Locate the cell with the specified text and output its (X, Y) center coordinate. 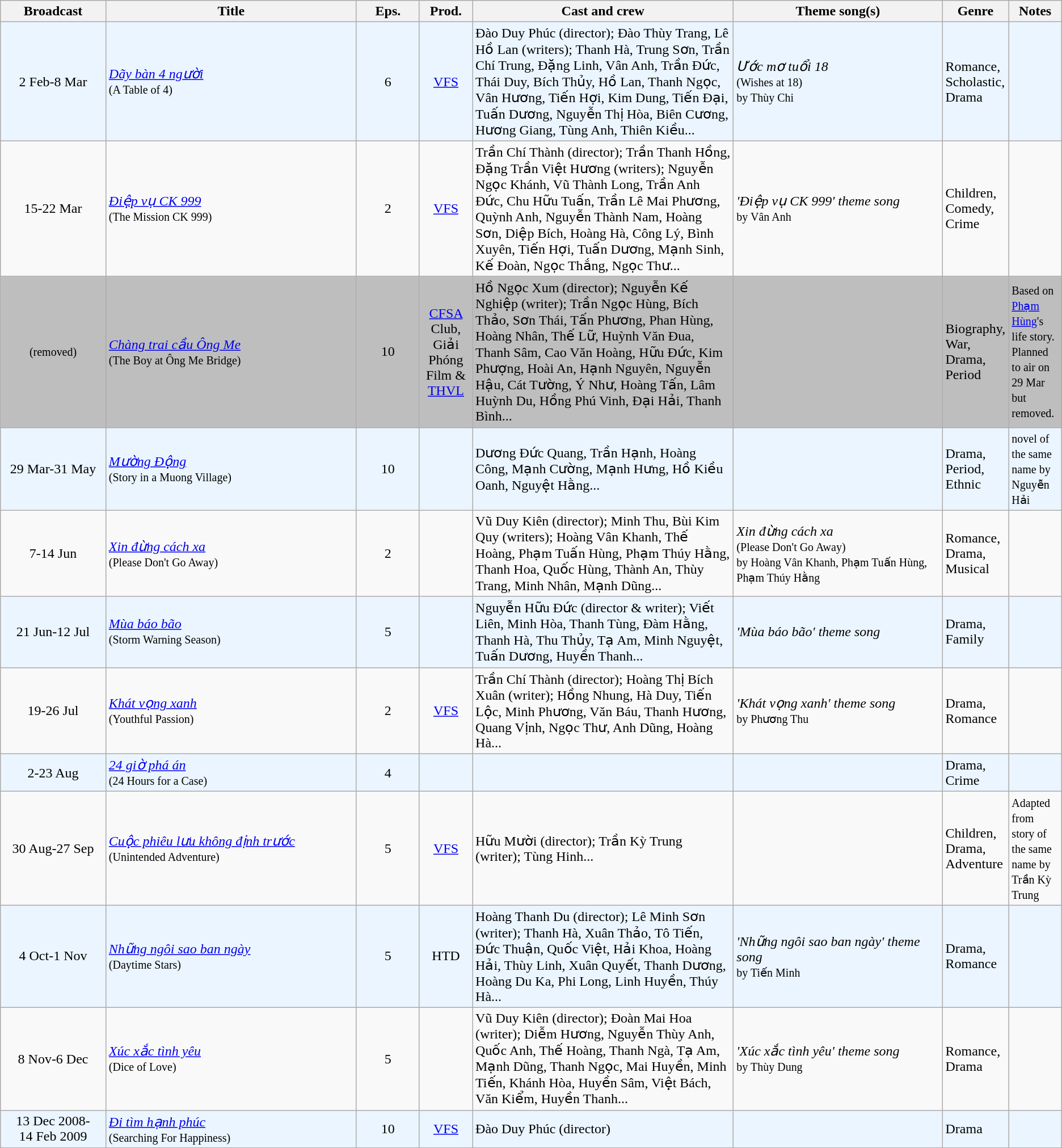
Theme song(s) (838, 11)
Dãy bàn 4 người (A Table of 4) (231, 82)
21 Jun-12 Jul (53, 632)
Children, Drama, Adventure (976, 848)
Biography, War, Drama, Period (976, 352)
Xin đừng cách xa(Please Don't Go Away)by Hoàng Vân Khanh, Phạm Tuấn Hùng, Phạm Thúy Hằng (838, 553)
Romance, Scholastic, Drama (976, 82)
Based on Phạm Hùng's life story.Planned to air on 29 Mar but removed. (1035, 352)
Romance, Drama, Musical (976, 553)
Xin đừng cách xa (Please Don't Go Away) (231, 553)
Prod. (446, 11)
Eps. (388, 11)
4 (388, 773)
Cuộc phiêu lưu không định trước (Unintended Adventure) (231, 848)
Nguyễn Hữu Đức (director & writer); Viết Liên, Minh Hòa, Thanh Tùng, Đàm Hằng, Thanh Hà, Thu Thủy, Tạ Am, Minh Nguyệt, Tuấn Dương, Huyền Thanh... (603, 632)
'Khát vọng xanh' theme songby Phương Thu (838, 710)
Những ngôi sao ban ngày (Daytime Stars) (231, 957)
Drama, Family (976, 632)
Mường Động (Story in a Muong Village) (231, 469)
Adapted from story of the same name by Trần Kỳ Trung (1035, 848)
15-22 Mar (53, 209)
Đi tìm hạnh phúc (Searching For Happiness) (231, 1129)
6 (388, 82)
Genre (976, 11)
19-26 Jul (53, 710)
13 Dec 2008-14 Feb 2009 (53, 1129)
2-23 Aug (53, 773)
HTD (446, 957)
4 Oct-1 Nov (53, 957)
Dương Đức Quang, Trần Hạnh, Hoàng Công, Mạnh Cường, Mạnh Hưng, Hồ Kiều Oanh, Nguyệt Hằng... (603, 469)
Xúc xắc tình yêu (Dice of Love) (231, 1059)
Drama (976, 1129)
30 Aug-27 Sep (53, 848)
'Mùa báo bão' theme song (838, 632)
8 Nov-6 Dec (53, 1059)
Drama, Period, Ethnic (976, 469)
29 Mar-31 May (53, 469)
24 giờ phá án (24 Hours for a Case) (231, 773)
Notes (1035, 11)
'Những ngôi sao ban ngày' theme songby Tiến Minh (838, 957)
Ước mơ tuổi 18(Wishes at 18)by Thùy Chi (838, 82)
'Điệp vụ CK 999' theme songby Vân Anh (838, 209)
2 Feb-8 Mar (53, 82)
Cast and crew (603, 11)
CFSA Club, Giải Phóng Film & THVL (446, 352)
'Xúc xắc tình yêu' theme songby Thùy Dung (838, 1059)
Children, Comedy, Crime (976, 209)
Mùa báo bão (Storm Warning Season) (231, 632)
Đào Duy Phúc (director) (603, 1129)
Khát vọng xanh (Youthful Passion) (231, 710)
(removed) (53, 352)
Chàng trai cầu Ông Me (The Boy at Ông Me Bridge) (231, 352)
Điệp vụ CK 999 (The Mission CK 999) (231, 209)
Drama, Crime (976, 773)
Hữu Mười (director); Trần Kỳ Trung (writer); Tùng Hinh... (603, 848)
Romance, Drama (976, 1059)
Broadcast (53, 11)
7-14 Jun (53, 553)
novel of the same name by Nguyễn Hải (1035, 469)
Title (231, 11)
